Provide the [X, Y] coordinate of the cell's center where the given text is located.  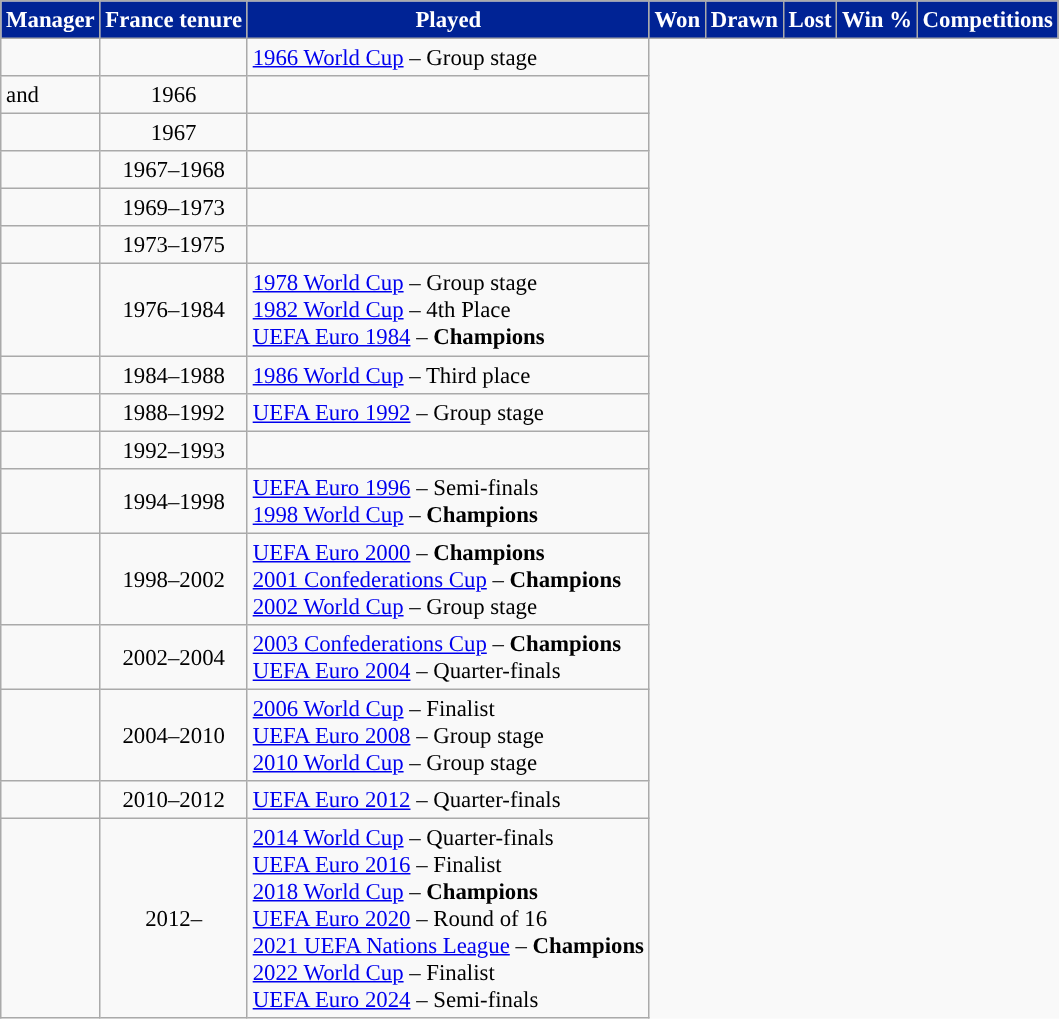
1969–1973 [174, 208]
2012– [174, 918]
1978 World Cup – Group stage1982 World Cup – 4th PlaceUEFA Euro 1984 – Champions [448, 310]
Played [448, 20]
and [50, 95]
1986 World Cup – Third place [448, 375]
2004–2010 [174, 735]
Competitions [988, 20]
2010–2012 [174, 800]
UEFA Euro 2000 – Champions2001 Confederations Cup – Champions2002 World Cup – Group stage [448, 579]
1967–1968 [174, 170]
1973–1975 [174, 245]
Won [677, 20]
UEFA Euro 2012 – Quarter-finals [448, 800]
1992–1993 [174, 450]
1988–1992 [174, 412]
1976–1984 [174, 310]
2003 Confederations Cup – ChampionsUEFA Euro 2004 – Quarter-finals [448, 658]
1994–1998 [174, 500]
1967 [174, 133]
Lost [810, 20]
UEFA Euro 1992 – Group stage [448, 412]
1998–2002 [174, 579]
Win % [877, 20]
Manager [50, 20]
UEFA Euro 1996 – Semi-finals1998 World Cup – Champions [448, 500]
2006 World Cup – FinalistUEFA Euro 2008 – Group stage2010 World Cup – Group stage [448, 735]
France tenure [174, 20]
1966 World Cup – Group stage [448, 58]
2002–2004 [174, 658]
1984–1988 [174, 375]
Drawn [744, 20]
1966 [174, 95]
